Return the (X, Y) coordinate for the center point of the cell that contains the specified text.  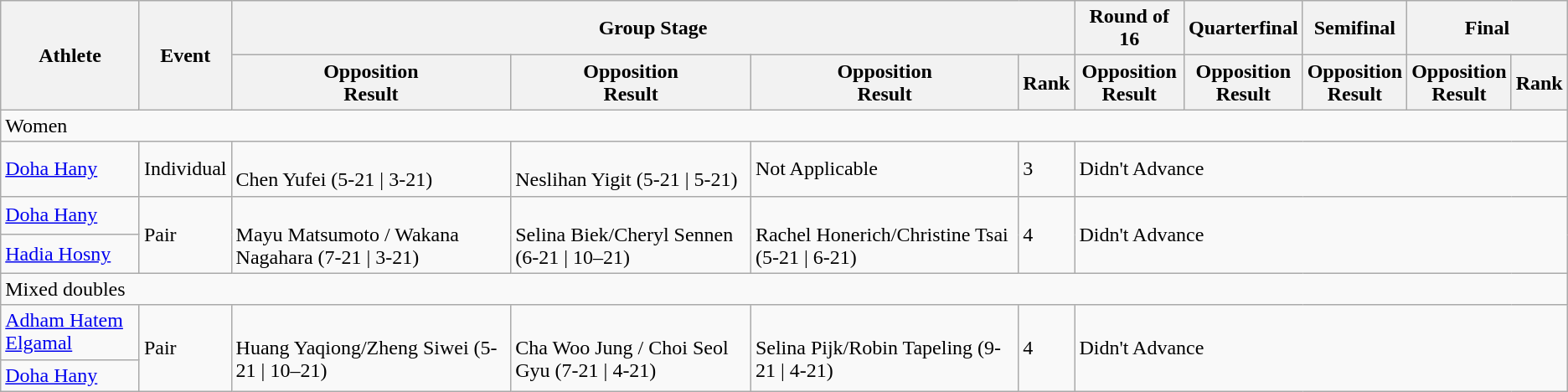
Individual (185, 169)
Group Stage (653, 28)
Mixed doubles (784, 289)
Mayu Matsumoto / Wakana Nagahara (7-21 | 3-21) (371, 235)
Huang Yaqiong/Zheng Siwei (5-21 | 10–21) (371, 348)
Women (784, 126)
Semifinal (1354, 28)
Not Applicable (885, 169)
Quarterfinal (1243, 28)
Rachel Honerich/Christine Tsai (5-21 | 6-21) (885, 235)
Hadia Hosny (70, 254)
Round of 16 (1129, 28)
Chen Yufei (5-21 | 3-21) (371, 169)
3 (1047, 169)
Athlete (70, 55)
Neslihan Yigit (5-21 | 5-21) (632, 169)
Selina Biek/Cheryl Sennen (6-21 | 10–21) (632, 235)
Final (1488, 28)
Selina Pijk/Robin Tapeling (9-21 | 4-21) (885, 348)
Event (185, 55)
Cha Woo Jung / Choi Seol Gyu (7-21 | 4-21) (632, 348)
Adham Hatem Elgamal (70, 332)
